Return the (X, Y) coordinate for the center point of the cell that contains the specified text.  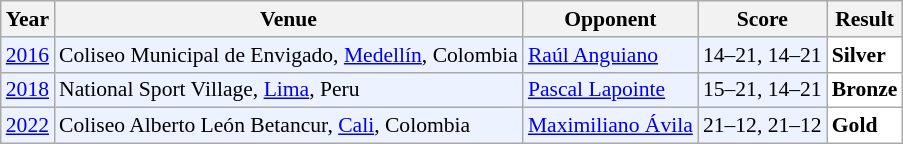
Maximiliano Ávila (610, 126)
Opponent (610, 19)
21–12, 21–12 (762, 126)
Year (28, 19)
14–21, 14–21 (762, 55)
Pascal Lapointe (610, 90)
15–21, 14–21 (762, 90)
Coliseo Municipal de Envigado, Medellín, Colombia (288, 55)
Score (762, 19)
2018 (28, 90)
Bronze (865, 90)
Coliseo Alberto León Betancur, Cali, Colombia (288, 126)
2016 (28, 55)
Raúl Anguiano (610, 55)
Silver (865, 55)
2022 (28, 126)
Venue (288, 19)
Gold (865, 126)
National Sport Village, Lima, Peru (288, 90)
Result (865, 19)
